Identify which cell holds the provided text, then report its (x, y) central coordinate. 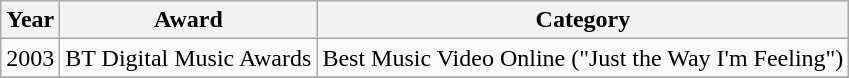
Year (30, 20)
2003 (30, 58)
BT Digital Music Awards (188, 58)
Award (188, 20)
Best Music Video Online ("Just the Way I'm Feeling") (583, 58)
Category (583, 20)
